Provide the [x, y] coordinate of the cell's center where the given text is located.  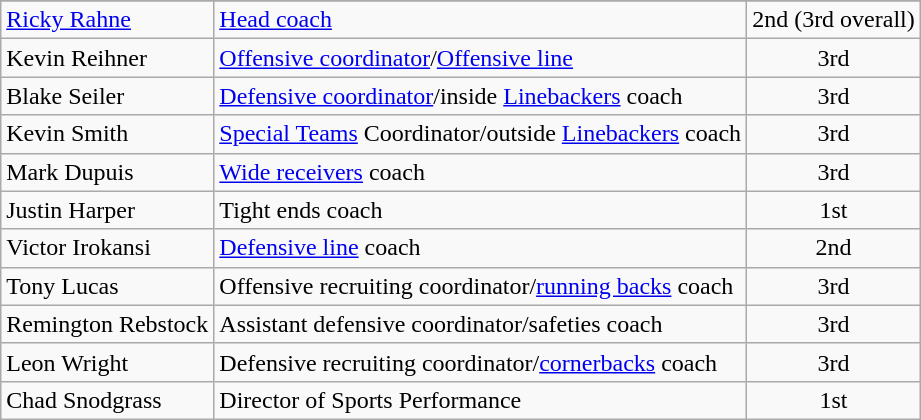
Director of Sports Performance [480, 400]
Special Teams Coordinator/outside Linebackers coach [480, 134]
Offensive coordinator/Offensive line [480, 58]
Defensive coordinator/inside Linebackers coach [480, 96]
Victor Irokansi [108, 248]
Tight ends coach [480, 210]
Leon Wright [108, 362]
Ricky Rahne [108, 20]
Chad Snodgrass [108, 400]
Defensive line coach [480, 248]
Head coach [480, 20]
Offensive recruiting coordinator/running backs coach [480, 286]
2nd (3rd overall) [834, 20]
Kevin Smith [108, 134]
Wide receivers coach [480, 172]
2nd [834, 248]
Tony Lucas [108, 286]
Assistant defensive coordinator/safeties coach [480, 324]
Remington Rebstock [108, 324]
Justin Harper [108, 210]
Mark Dupuis [108, 172]
Blake Seiler [108, 96]
Kevin Reihner [108, 58]
Defensive recruiting coordinator/cornerbacks coach [480, 362]
